Determine the [x, y] coordinate at the center of the cell enclosing the given text.  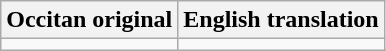
English translation [281, 20]
Occitan original [90, 20]
